For the text-containing cell, return its midpoint in (X, Y) coordinate format. 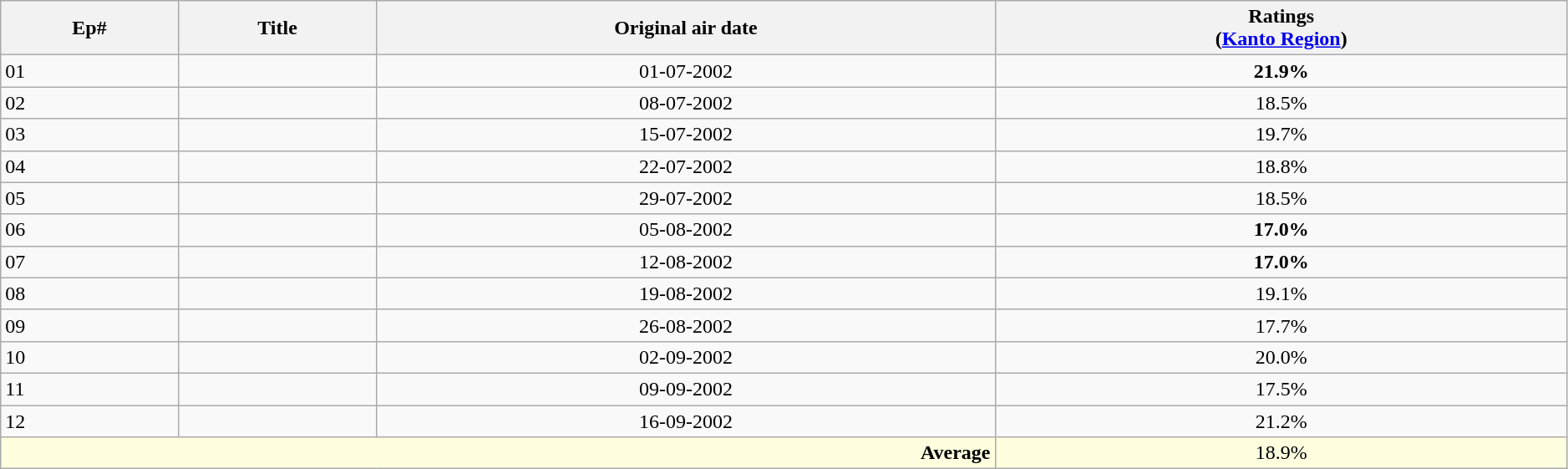
Ep# (90, 28)
15-07-2002 (686, 135)
Title (277, 28)
12-08-2002 (686, 262)
19.1% (1281, 293)
21.9% (1281, 71)
09 (90, 325)
09-09-2002 (686, 389)
22-07-2002 (686, 166)
Average (498, 453)
05-08-2002 (686, 230)
18.8% (1281, 166)
11 (90, 389)
26-08-2002 (686, 325)
17.5% (1281, 389)
Original air date (686, 28)
01 (90, 71)
21.2% (1281, 421)
19-08-2002 (686, 293)
16-09-2002 (686, 421)
04 (90, 166)
02-09-2002 (686, 357)
01-07-2002 (686, 71)
19.7% (1281, 135)
08 (90, 293)
08-07-2002 (686, 103)
Ratings (Kanto Region) (1281, 28)
12 (90, 421)
03 (90, 135)
10 (90, 357)
18.9% (1281, 453)
20.0% (1281, 357)
02 (90, 103)
06 (90, 230)
05 (90, 198)
07 (90, 262)
29-07-2002 (686, 198)
17.7% (1281, 325)
